Find where the given text appears and provide that cell's center as [x, y] coordinate. 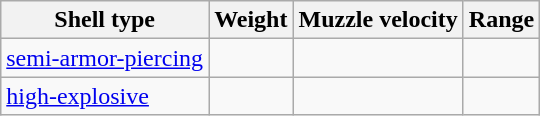
Range [501, 20]
high-explosive [105, 96]
Shell type [105, 20]
Weight [251, 20]
Muzzle velocity [378, 20]
semi-armor-piercing [105, 58]
